Determine the [X, Y] coordinate at the center of the cell enclosing the given text.  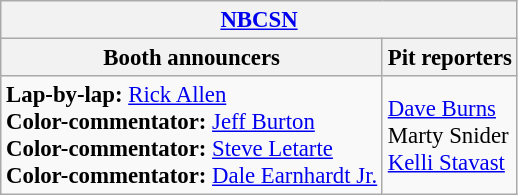
NBCSN [260, 20]
Dave BurnsMarty SniderKelli Stavast [450, 136]
Lap-by-lap: Rick AllenColor-commentator: Jeff BurtonColor-commentator: Steve LetarteColor-commentator: Dale Earnhardt Jr. [192, 136]
Booth announcers [192, 58]
Pit reporters [450, 58]
